Determine the (X, Y) coordinate at the center of the cell enclosing the given text.  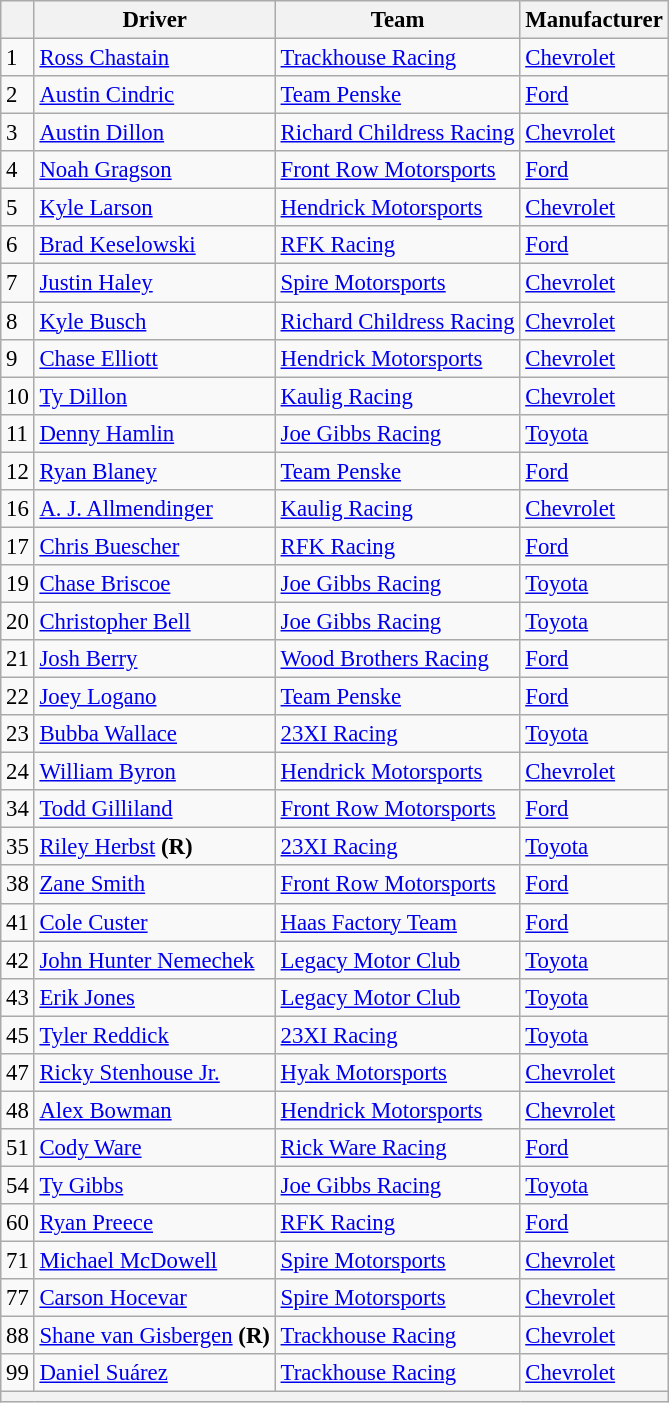
Zane Smith (154, 885)
43 (18, 997)
1 (18, 58)
11 (18, 433)
Kyle Busch (154, 321)
Joey Logano (154, 697)
Todd Gilliland (154, 809)
99 (18, 1373)
9 (18, 358)
Carson Hocevar (154, 1298)
41 (18, 922)
2 (18, 95)
21 (18, 659)
38 (18, 885)
Riley Herbst (R) (154, 847)
Michael McDowell (154, 1261)
Kyle Larson (154, 208)
Haas Factory Team (398, 922)
Josh Berry (154, 659)
Ty Gibbs (154, 1185)
Denny Hamlin (154, 433)
Christopher Bell (154, 621)
William Byron (154, 772)
A. J. Allmendinger (154, 509)
Alex Bowman (154, 1110)
Hyak Motorsports (398, 1073)
Chase Elliott (154, 358)
Austin Cindric (154, 95)
16 (18, 509)
Driver (154, 20)
Austin Dillon (154, 133)
Rick Ware Racing (398, 1148)
Wood Brothers Racing (398, 659)
Justin Haley (154, 283)
Daniel Suárez (154, 1373)
Cole Custer (154, 922)
10 (18, 396)
5 (18, 208)
Brad Keselowski (154, 245)
Team (398, 20)
20 (18, 621)
17 (18, 546)
88 (18, 1336)
7 (18, 283)
3 (18, 133)
Ryan Preece (154, 1223)
23 (18, 734)
6 (18, 245)
Manufacturer (594, 20)
John Hunter Nemechek (154, 960)
34 (18, 809)
Ty Dillon (154, 396)
42 (18, 960)
Tyler Reddick (154, 1035)
Chase Briscoe (154, 584)
Erik Jones (154, 997)
47 (18, 1073)
Cody Ware (154, 1148)
12 (18, 471)
19 (18, 584)
Ryan Blaney (154, 471)
71 (18, 1261)
8 (18, 321)
Noah Gragson (154, 170)
Chris Buescher (154, 546)
Shane van Gisbergen (R) (154, 1336)
77 (18, 1298)
54 (18, 1185)
22 (18, 697)
45 (18, 1035)
Bubba Wallace (154, 734)
35 (18, 847)
Ricky Stenhouse Jr. (154, 1073)
Ross Chastain (154, 58)
4 (18, 170)
48 (18, 1110)
51 (18, 1148)
24 (18, 772)
60 (18, 1223)
